Return [x, y] of the center of cell containing provided text 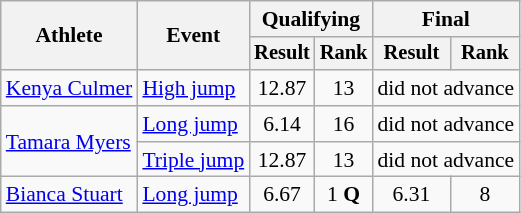
6.31 [411, 195]
Event [193, 36]
6.14 [282, 124]
Final [446, 19]
Tamara Myers [70, 142]
6.67 [282, 195]
Athlete [70, 36]
8 [484, 195]
Qualifying [310, 19]
1 Q [344, 195]
Bianca Stuart [70, 195]
Kenya Culmer [70, 88]
16 [344, 124]
High jump [193, 88]
Triple jump [193, 160]
